Provide the (X, Y) coordinate of the cell's center where the given text is located.  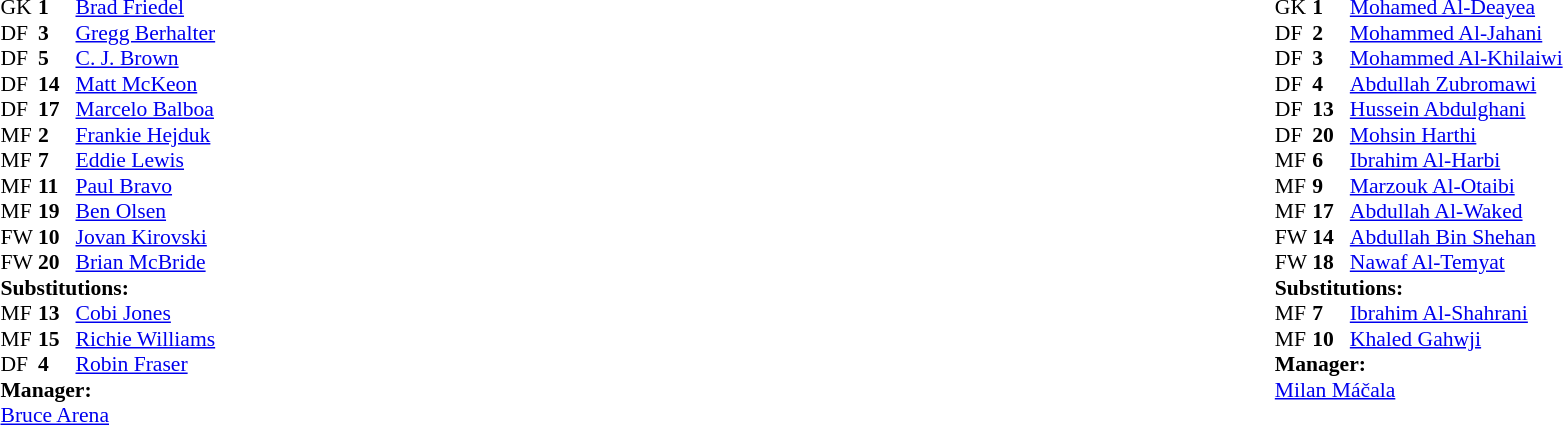
Abdullah Zubromawi (1456, 84)
Matt McKeon (146, 84)
Jovan Kirovski (146, 237)
Mohsin Harthi (1456, 135)
Cobi Jones (146, 313)
Robin Fraser (146, 365)
15 (57, 339)
Mohammed Al-Jahani (1456, 33)
11 (57, 186)
Nawaf Al-Temyat (1456, 263)
Abdullah Al-Waked (1456, 211)
Eddie Lewis (146, 161)
Richie Williams (146, 339)
Marzouk Al-Otaibi (1456, 186)
Abdullah Bin Shehan (1456, 237)
Mohammed Al-Khilaiwi (1456, 59)
Ibrahim Al-Shahrani (1456, 313)
Khaled Gahwji (1456, 339)
18 (1331, 263)
Paul Bravo (146, 186)
9 (1331, 186)
Brian McBride (146, 263)
5 (57, 59)
Ben Olsen (146, 211)
6 (1331, 161)
Gregg Berhalter (146, 33)
Frankie Hejduk (146, 135)
C. J. Brown (146, 59)
19 (57, 211)
Ibrahim Al-Harbi (1456, 161)
Hussein Abdulghani (1456, 109)
Milan Máčala (1419, 390)
Marcelo Balboa (146, 109)
